Capture the cell that displays the provided text and extract its [X, Y] central coordinate. 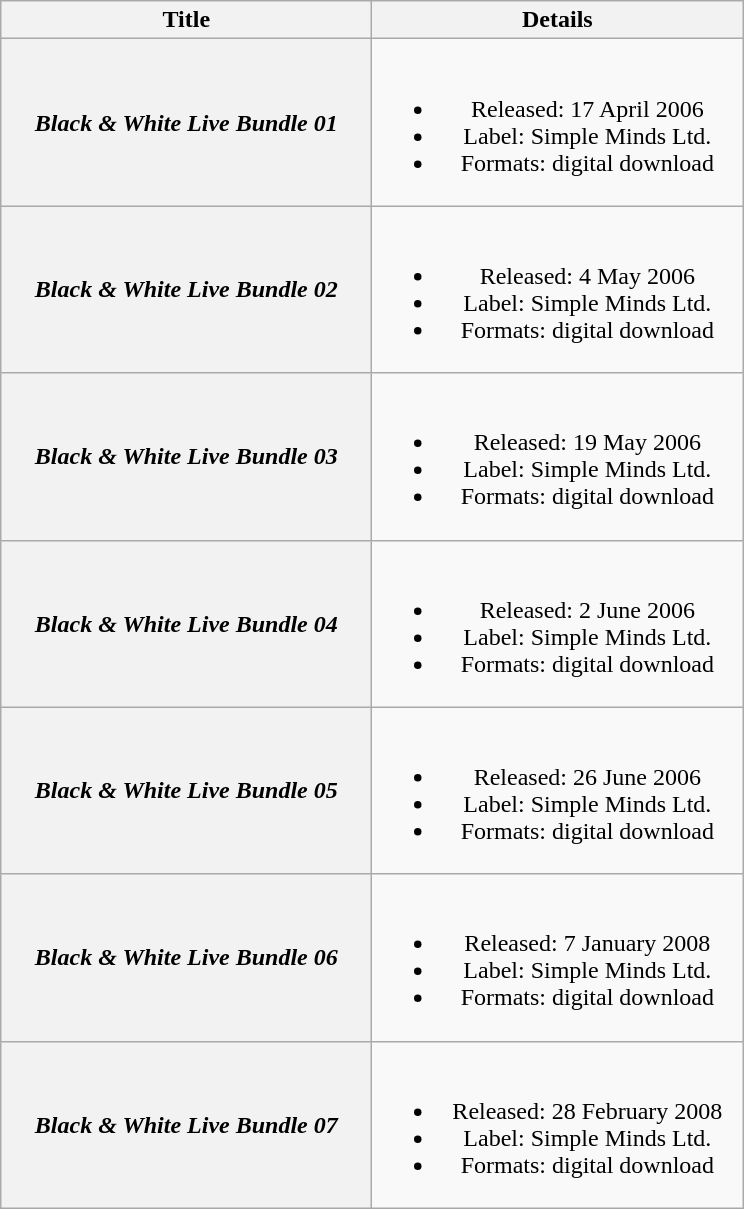
Released: 26 June 2006Label: Simple Minds Ltd.Formats: digital download [558, 790]
Released: 19 May 2006Label: Simple Minds Ltd.Formats: digital download [558, 456]
Title [186, 20]
Details [558, 20]
Black & White Live Bundle 03 [186, 456]
Released: 28 February 2008Label: Simple Minds Ltd.Formats: digital download [558, 1124]
Black & White Live Bundle 02 [186, 290]
Black & White Live Bundle 07 [186, 1124]
Black & White Live Bundle 06 [186, 958]
Black & White Live Bundle 05 [186, 790]
Black & White Live Bundle 01 [186, 122]
Released: 17 April 2006Label: Simple Minds Ltd.Formats: digital download [558, 122]
Black & White Live Bundle 04 [186, 624]
Released: 7 January 2008Label: Simple Minds Ltd.Formats: digital download [558, 958]
Released: 4 May 2006Label: Simple Minds Ltd.Formats: digital download [558, 290]
Released: 2 June 2006Label: Simple Minds Ltd.Formats: digital download [558, 624]
